From the cell containing the given text, extract its center point as [x, y] coordinate. 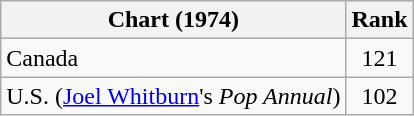
102 [380, 96]
Canada [174, 58]
121 [380, 58]
Rank [380, 20]
U.S. (Joel Whitburn's Pop Annual) [174, 96]
Chart (1974) [174, 20]
